For the text-containing cell, return its midpoint in [x, y] coordinate format. 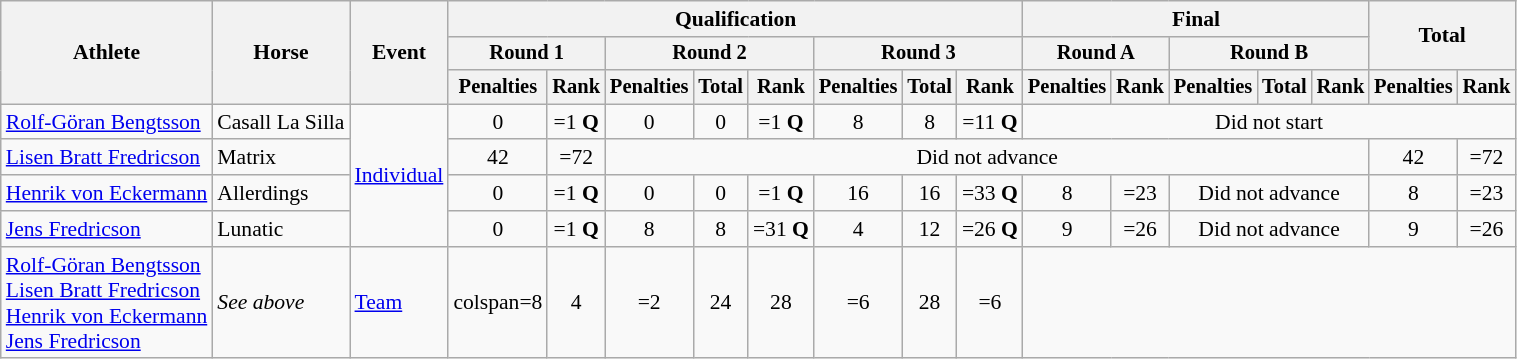
Round 2 [710, 54]
Lunatic [280, 229]
Round A [1096, 54]
colspan=8 [498, 303]
=2 [649, 303]
Event [400, 52]
Qualification [736, 19]
Rolf-Göran BengtssonLisen Bratt FredricsonHenrik von EckermannJens Fredricson [107, 303]
24 [720, 303]
Final [1196, 19]
Team [400, 303]
Rolf-Göran Bengtsson [107, 122]
Jens Fredricson [107, 229]
Lisen Bratt Fredricson [107, 158]
Individual [400, 175]
Round B [1269, 54]
See above [280, 303]
Round 3 [918, 54]
Horse [280, 52]
=31 Q [781, 229]
Round 1 [526, 54]
Allerdings [280, 193]
Casall La Silla [280, 122]
12 [930, 229]
=26 Q [990, 229]
=11 Q [990, 122]
Henrik von Eckermann [107, 193]
=33 Q [990, 193]
Matrix [280, 158]
Did not start [1269, 122]
Athlete [107, 52]
